Locate the cell with the specified text and output its [x, y] center coordinate. 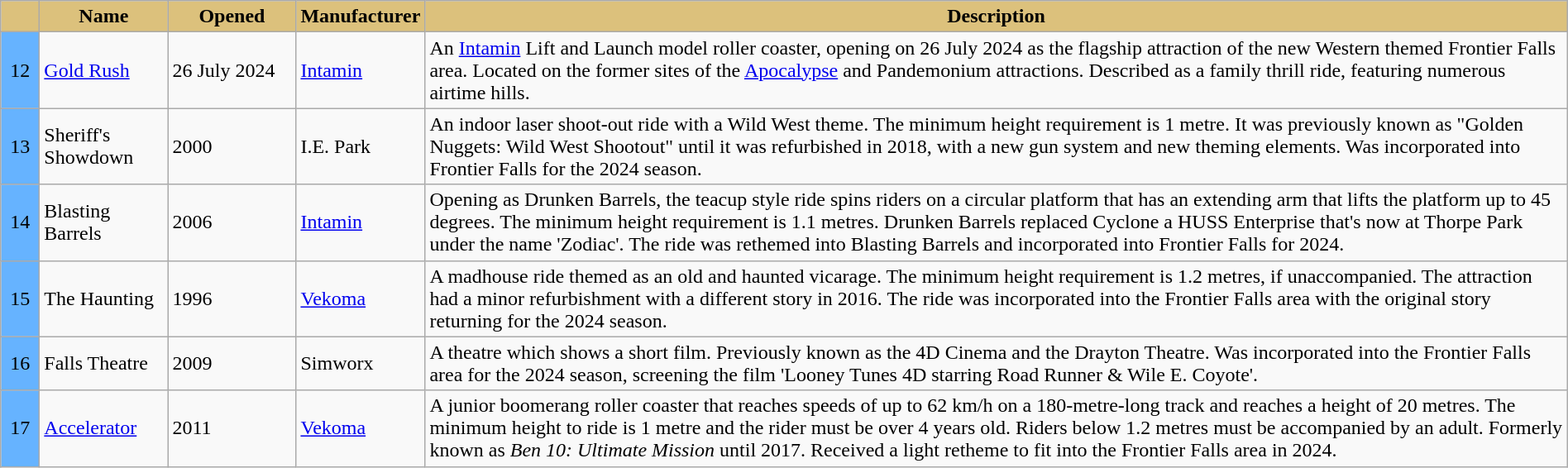
15 [20, 298]
2000 [232, 146]
Gold Rush [104, 70]
Manufacturer [361, 17]
2009 [232, 364]
The Haunting [104, 298]
2011 [232, 428]
Description [996, 17]
17 [20, 428]
Accelerator [104, 428]
I.E. Park [361, 146]
14 [20, 222]
Blasting Barrels [104, 222]
1996 [232, 298]
12 [20, 70]
16 [20, 364]
Sheriff's Showdown [104, 146]
2006 [232, 222]
Falls Theatre [104, 364]
Opened [232, 17]
Name [104, 17]
13 [20, 146]
26 July 2024 [232, 70]
Simworx [361, 364]
